Capture the cell that displays the provided text and extract its [x, y] central coordinate. 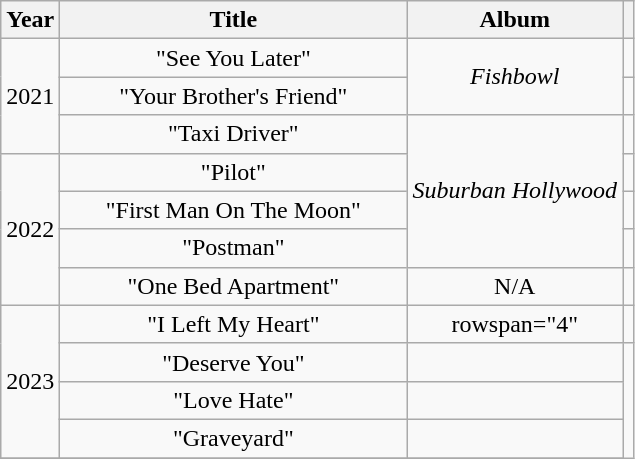
Album [515, 20]
2022 [30, 229]
2023 [30, 381]
rowspan="4" [515, 324]
"See You Later" [234, 58]
Title [234, 20]
"Your Brother's Friend" [234, 96]
"Pilot" [234, 172]
"Postman" [234, 248]
Year [30, 20]
Suburban Hollywood [515, 191]
"Love Hate" [234, 400]
"Graveyard" [234, 438]
"Deserve You" [234, 362]
"I Left My Heart" [234, 324]
2021 [30, 96]
N/A [515, 286]
"Taxi Driver" [234, 134]
Fishbowl [515, 77]
"First Man On The Moon" [234, 210]
"One Bed Apartment" [234, 286]
